Determine the (X, Y) coordinate at the center of the cell enclosing the given text.  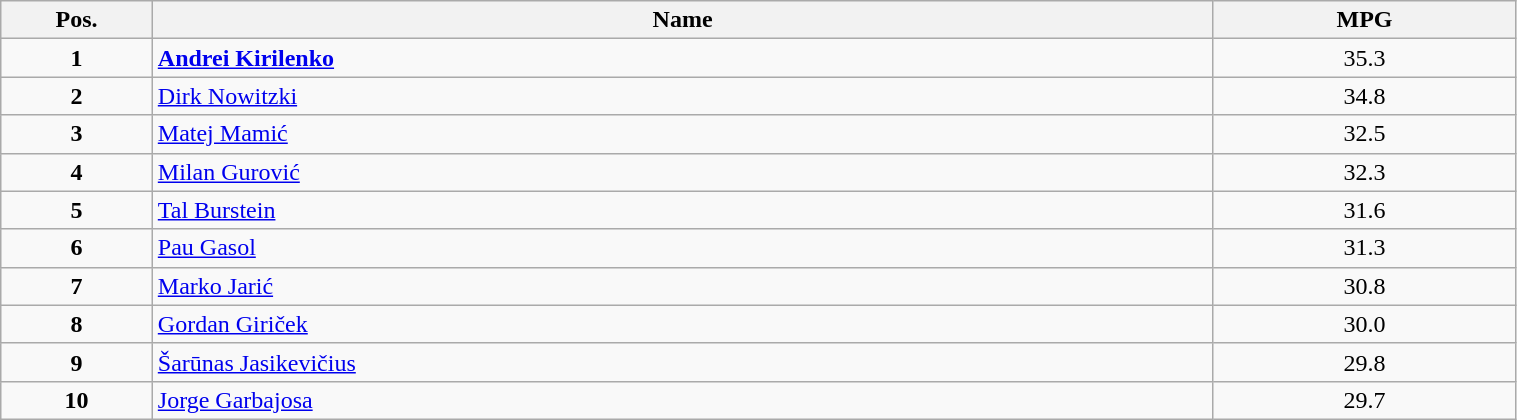
Pau Gasol (682, 248)
30.8 (1364, 286)
Gordan Giriček (682, 324)
Jorge Garbajosa (682, 400)
Pos. (77, 20)
35.3 (1364, 58)
8 (77, 324)
5 (77, 210)
7 (77, 286)
29.7 (1364, 400)
29.8 (1364, 362)
1 (77, 58)
Milan Gurović (682, 172)
2 (77, 96)
MPG (1364, 20)
Andrei Kirilenko (682, 58)
Šarūnas Jasikevičius (682, 362)
6 (77, 248)
9 (77, 362)
Matej Mamić (682, 134)
Dirk Nowitzki (682, 96)
30.0 (1364, 324)
Tal Burstein (682, 210)
10 (77, 400)
Name (682, 20)
31.6 (1364, 210)
32.5 (1364, 134)
32.3 (1364, 172)
4 (77, 172)
34.8 (1364, 96)
31.3 (1364, 248)
Marko Jarić (682, 286)
3 (77, 134)
